Identify which cell holds the provided text, then report its (X, Y) central coordinate. 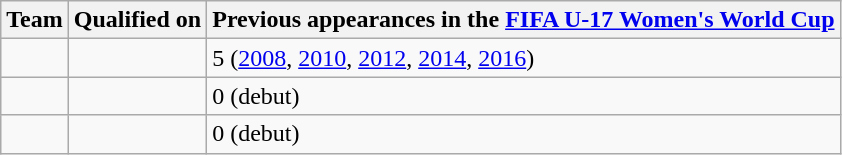
Team (35, 20)
5 (2008, 2010, 2012, 2014, 2016) (524, 58)
Qualified on (137, 20)
Previous appearances in the FIFA U-17 Women's World Cup (524, 20)
